Capture the cell that displays the provided text and extract its (x, y) central coordinate. 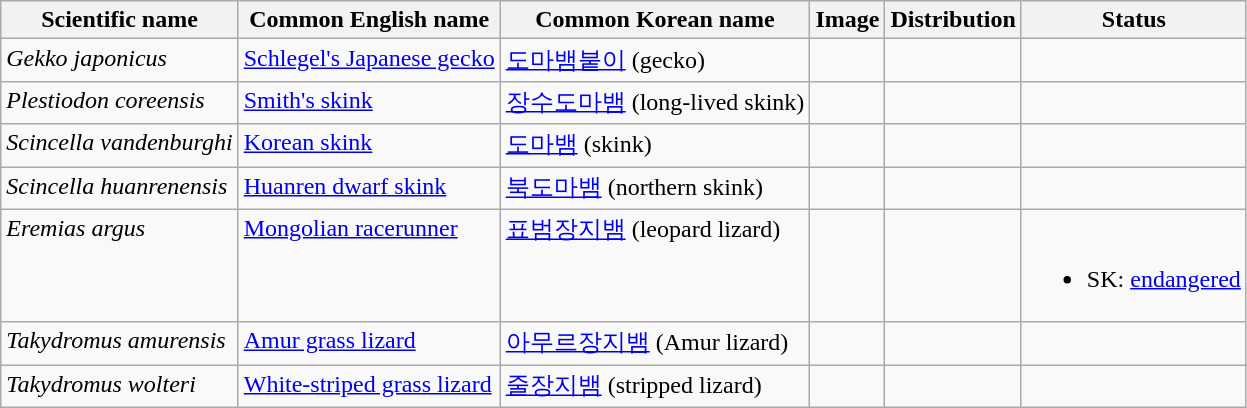
Plestiodon coreensis (120, 102)
Image (848, 20)
Takydromus amurensis (120, 344)
Schlegel's Japanese gecko (369, 60)
Amur grass lizard (369, 344)
Huanren dwarf skink (369, 188)
Korean skink (369, 146)
SK: endangered (1134, 266)
아무르장지뱀 (Amur lizard) (655, 344)
Mongolian racerunner (369, 266)
Smith's skink (369, 102)
Common English name (369, 20)
Common Korean name (655, 20)
줄장지뱀 (stripped lizard) (655, 386)
Scincella huanrenensis (120, 188)
Distribution (953, 20)
장수도마뱀 (long-lived skink) (655, 102)
도마뱀 (skink) (655, 146)
Gekko japonicus (120, 60)
Status (1134, 20)
Scincella vandenburghi (120, 146)
Takydromus wolteri (120, 386)
Eremias argus (120, 266)
북도마뱀 (northern skink) (655, 188)
White-striped grass lizard (369, 386)
표범장지뱀 (leopard lizard) (655, 266)
Scientific name (120, 20)
도마뱀붙이 (gecko) (655, 60)
